Pinpoint the cell where the given text exists, returning its [x, y] midpoint coordinate. 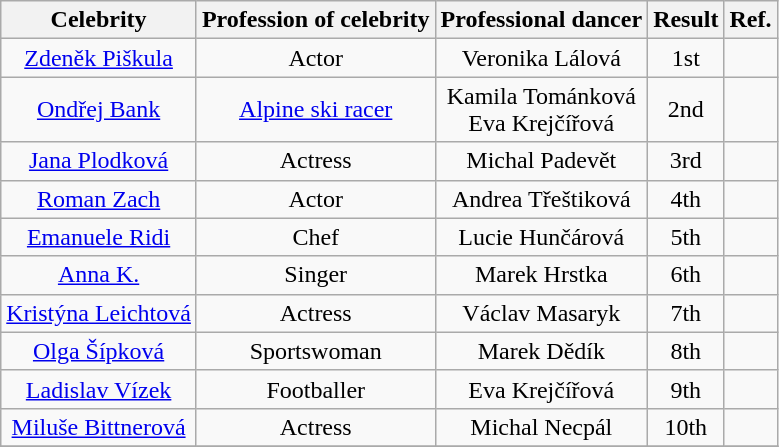
Alpine ski racer [316, 110]
Michal Padevět [542, 161]
7th [686, 313]
Result [686, 20]
3rd [686, 161]
Václav Masaryk [542, 313]
Marek Hrstka [542, 275]
Jana Plodková [99, 161]
6th [686, 275]
Andrea Třeštiková [542, 199]
Zdeněk Piškula [99, 58]
8th [686, 351]
Michal Necpál [542, 427]
Eva Krejčířová [542, 389]
Marek Dědík [542, 351]
2nd [686, 110]
Singer [316, 275]
Veronika Lálová [542, 58]
1st [686, 58]
Miluše Bittnerová [99, 427]
5th [686, 237]
10th [686, 427]
Ondřej Bank [99, 110]
4th [686, 199]
Roman Zach [99, 199]
Professional dancer [542, 20]
Emanuele Ridi [99, 237]
Anna K. [99, 275]
Sportswoman [316, 351]
Kamila Tománková Eva Krejčířová [542, 110]
Profession of celebrity [316, 20]
Chef [316, 237]
Ref. [750, 20]
9th [686, 389]
Celebrity [99, 20]
Lucie Hunčárová [542, 237]
Ladislav Vízek [99, 389]
Kristýna Leichtová [99, 313]
Footballer [316, 389]
Olga Šípková [99, 351]
